Return (x, y) of the center of cell containing provided text 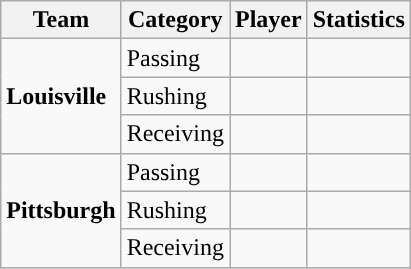
Team (61, 20)
Louisville (61, 96)
Player (269, 20)
Category (175, 20)
Statistics (358, 20)
Pittsburgh (61, 210)
